Return [x, y] of the center of cell containing provided text 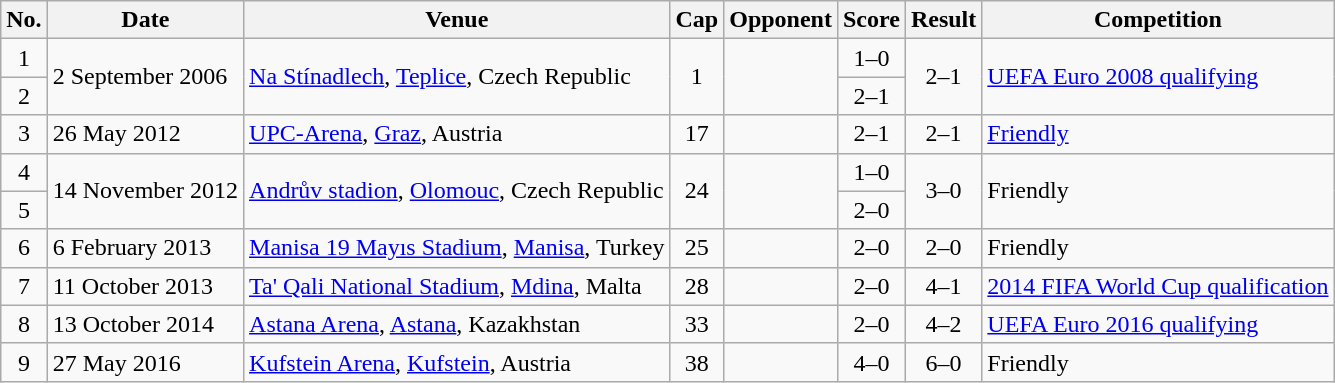
4–0 [871, 362]
33 [697, 324]
2 [24, 96]
Na Stínadlech, Teplice, Czech Republic [457, 77]
17 [697, 134]
4 [24, 172]
Manisa 19 Mayıs Stadium, Manisa, Turkey [457, 248]
6 February 2013 [145, 248]
Competition [1158, 20]
No. [24, 20]
4–2 [943, 324]
5 [24, 210]
Astana Arena, Astana, Kazakhstan [457, 324]
Ta' Qali National Stadium, Mdina, Malta [457, 286]
38 [697, 362]
4–1 [943, 286]
Venue [457, 20]
2 September 2006 [145, 77]
UPC-Arena, Graz, Austria [457, 134]
9 [24, 362]
8 [24, 324]
11 October 2013 [145, 286]
Opponent [781, 20]
Score [871, 20]
7 [24, 286]
25 [697, 248]
2014 FIFA World Cup qualification [1158, 286]
UEFA Euro 2008 qualifying [1158, 77]
6–0 [943, 362]
26 May 2012 [145, 134]
24 [697, 191]
UEFA Euro 2016 qualifying [1158, 324]
13 October 2014 [145, 324]
Kufstein Arena, Kufstein, Austria [457, 362]
14 November 2012 [145, 191]
Cap [697, 20]
3 [24, 134]
6 [24, 248]
Result [943, 20]
27 May 2016 [145, 362]
Andrův stadion, Olomouc, Czech Republic [457, 191]
Date [145, 20]
28 [697, 286]
3–0 [943, 191]
